Extract the [X, Y] coordinate from the center of the cell holding the provided text.  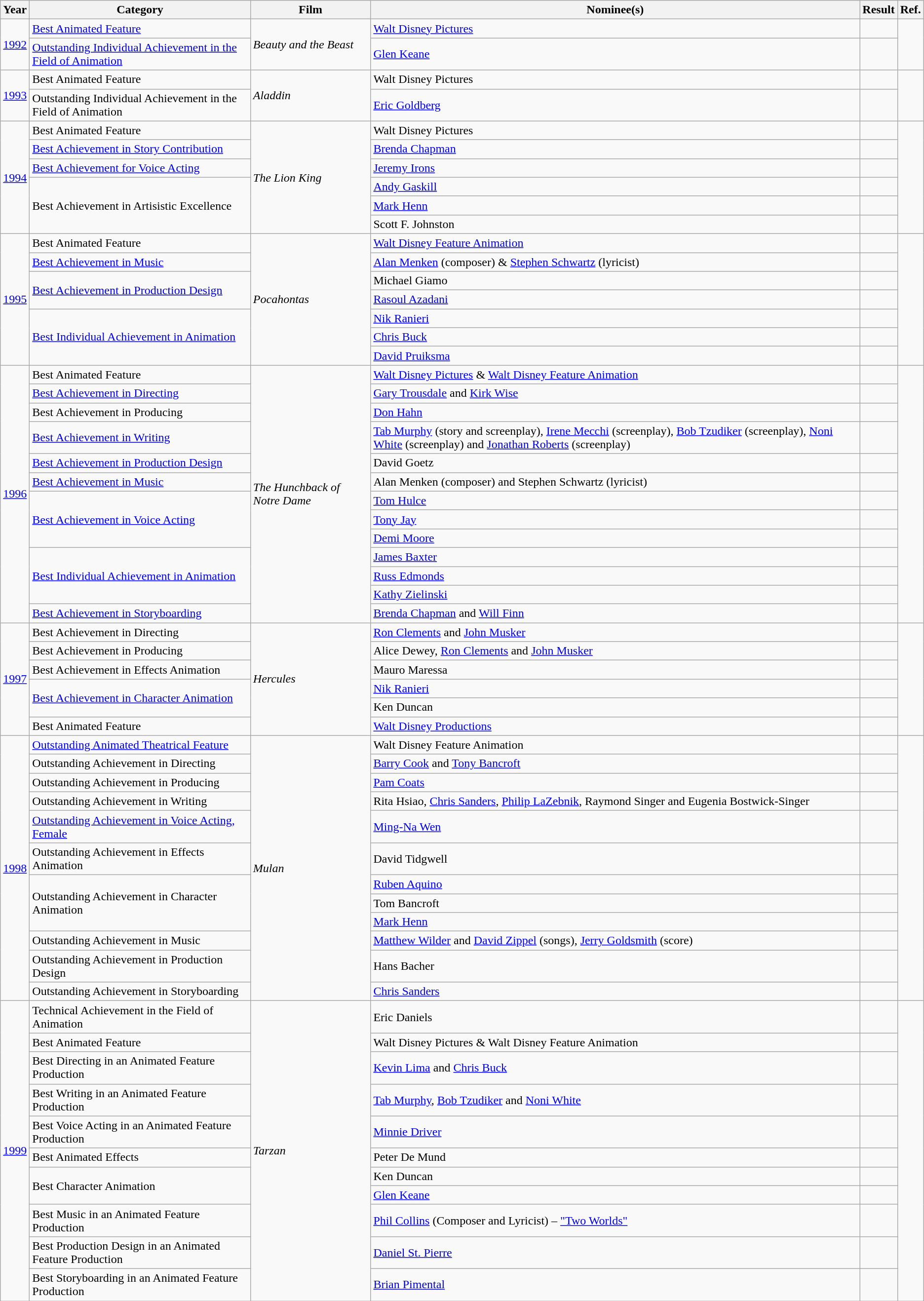
Daniel St. Pierre [615, 1253]
Phil Collins (Composer and Lyricist) – "Two Worlds" [615, 1220]
Russ Edmonds [615, 576]
David Tidgwell [615, 859]
Michael Giamo [615, 281]
Best Achievement in Character Animation [140, 698]
Tab Murphy (story and screenplay), Irene Mecchi (screenplay), Bob Tzudiker (screenplay), Noni White (screenplay) and Jonathan Roberts (screenplay) [615, 437]
1999 [15, 1151]
Aladdin [310, 96]
Ref. [910, 10]
Beauty and the Beast [310, 44]
1997 [15, 679]
Minnie Driver [615, 1132]
Outstanding Animated Theatrical Feature [140, 745]
The Hunchback of Notre Dame [310, 494]
Technical Achievement in the Field of Animation [140, 1017]
Kathy Zielinski [615, 595]
Outstanding Achievement in Writing [140, 801]
Kevin Lima and Chris Buck [615, 1068]
The Lion King [310, 177]
Best Animated Effects [140, 1157]
Nominee(s) [615, 10]
Outstanding Achievement in Storyboarding [140, 992]
1994 [15, 177]
Outstanding Achievement in Producing [140, 782]
Film [310, 10]
Tony Jay [615, 519]
Matthew Wilder and David Zippel (songs), Jerry Goldsmith (score) [615, 941]
Ming-Na Wen [615, 826]
Outstanding Achievement in Voice Acting, Female [140, 826]
Outstanding Achievement in Character Animation [140, 903]
Category [140, 10]
Outstanding Achievement in Directing [140, 764]
Best Production Design in an Animated Feature Production [140, 1253]
Don Hahn [615, 412]
Best Achievement in Effects Animation [140, 670]
Outstanding Achievement in Music [140, 941]
Alice Dewey, Ron Clements and John Musker [615, 651]
Best Directing in an Animated Feature Production [140, 1068]
Eric Daniels [615, 1017]
Best Music in an Animated Feature Production [140, 1220]
Ruben Aquino [615, 884]
Tom Bancroft [615, 903]
Chris Buck [615, 337]
Outstanding Achievement in Production Design [140, 966]
Pocahontas [310, 299]
Pam Coats [615, 782]
Best Writing in an Animated Feature Production [140, 1100]
Tab Murphy, Bob Tzudiker and Noni White [615, 1100]
Demi Moore [615, 538]
Brenda Chapman and Will Finn [615, 613]
Best Achievement in Artisistic Excellence [140, 205]
Best Character Animation [140, 1186]
Rasoul Azadani [615, 300]
David Pruiksma [615, 356]
Ron Clements and John Musker [615, 632]
1992 [15, 44]
Brenda Chapman [615, 149]
Hercules [310, 679]
Best Achievement in Voice Acting [140, 519]
Best Storyboarding in an Animated Feature Production [140, 1284]
Barry Cook and Tony Bancroft [615, 764]
Gary Trousdale and Kirk Wise [615, 393]
Year [15, 10]
Alan Menken (composer) & Stephen Schwartz (lyricist) [615, 262]
Jeremy Irons [615, 168]
1993 [15, 96]
Walt Disney Productions [615, 726]
Best Achievement in Storyboarding [140, 613]
1998 [15, 868]
Outstanding Achievement in Effects Animation [140, 859]
Best Achievement in Story Contribution [140, 149]
1996 [15, 494]
Andy Gaskill [615, 187]
Peter De Mund [615, 1157]
Best Voice Acting in an Animated Feature Production [140, 1132]
1995 [15, 299]
Chris Sanders [615, 992]
Tom Hulce [615, 500]
Best Achievement in Writing [140, 437]
Tarzan [310, 1151]
Eric Goldberg [615, 105]
Mulan [310, 868]
David Goetz [615, 463]
Brian Pimental [615, 1284]
Scott F. Johnston [615, 224]
Alan Menken (composer) and Stephen Schwartz (lyricist) [615, 482]
Hans Bacher [615, 966]
James Baxter [615, 557]
Result [879, 10]
Mauro Maressa [615, 670]
Best Achievement for Voice Acting [140, 168]
Rita Hsiao, Chris Sanders, Philip LaZebnik, Raymond Singer and Eugenia Bostwick-Singer [615, 801]
